Pinpoint the cell where the given text exists, returning its (x, y) midpoint coordinate. 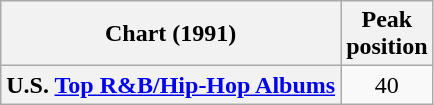
40 (387, 85)
U.S. Top R&B/Hip-Hop Albums (171, 85)
Peakposition (387, 34)
Chart (1991) (171, 34)
